Scan for the cell matching the given text and deliver its (x, y) coordinate at center. 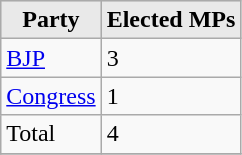
Congress (51, 96)
4 (171, 134)
Elected MPs (171, 20)
Party (51, 20)
Total (51, 134)
3 (171, 58)
1 (171, 96)
BJP (51, 58)
